From the cell containing the given text, extract its center point as (x, y) coordinate. 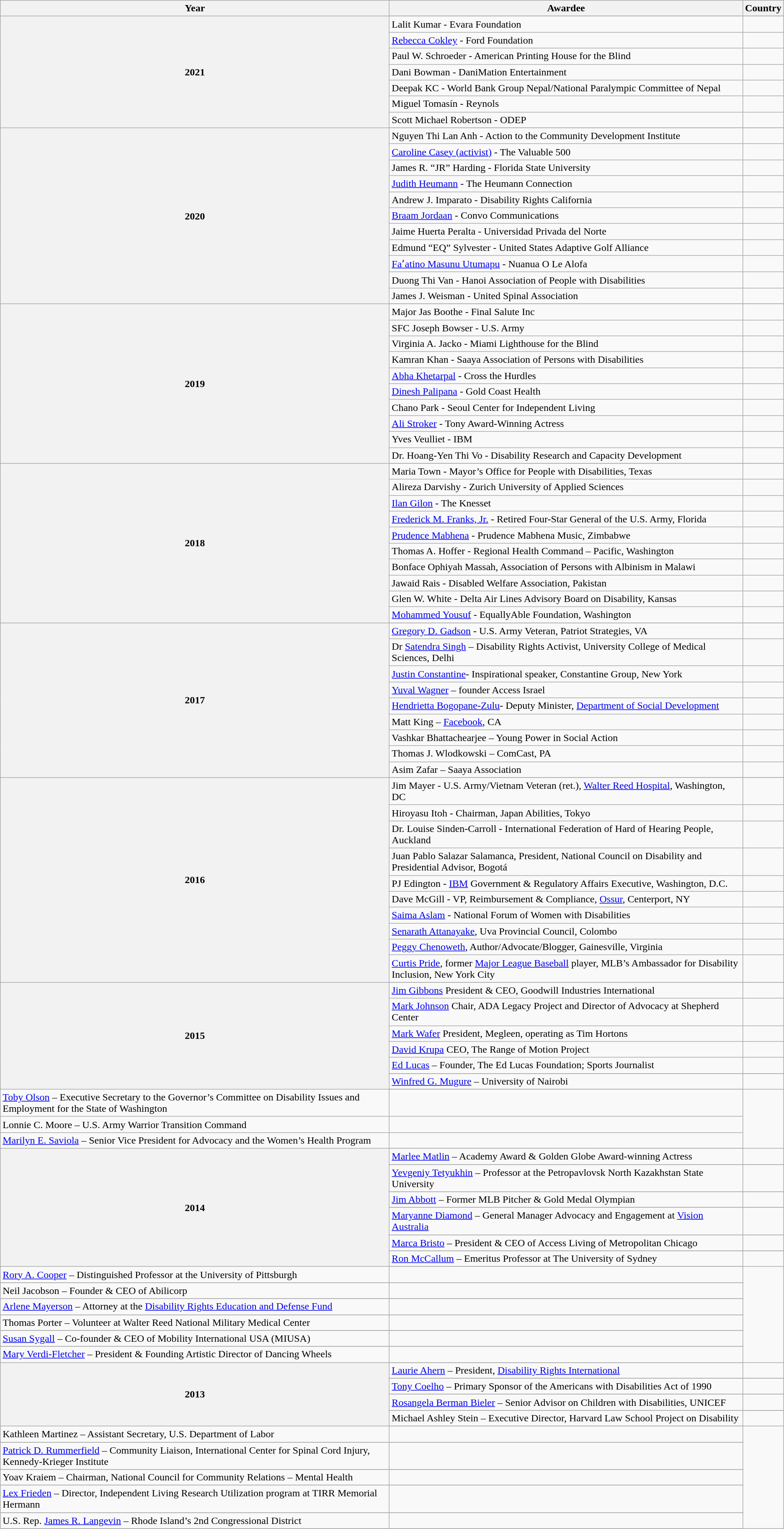
Bonface Ophiyah Massah, Association of Persons with Albinism in Malawi (566, 567)
Country (763, 8)
Awardee (566, 8)
Lex Frieden – Director, Independent Living Research Utilization program at TIRR Memorial Hermann (195, 1499)
2017 (195, 700)
Alireza Darvishy - Zurich University of Applied Sciences (566, 487)
Dr. Hoang-Yen Thi Vo - Disability Research and Capacity Development (566, 455)
Ilan Gilon - The Knesset (566, 503)
SFC Joseph Bowser - U.S. Army (566, 328)
Senarath Attanayake, Uva Provincial Council, Colombo (566, 931)
Deepak KC - World Bank Group Nepal/National Paralympic Committee of Nepal (566, 88)
Hiroyasu Itoh - Chairman, Japan Abilities, Tokyo (566, 813)
Mary Verdi-Fletcher – President & Founding Artistic Director of Dancing Wheels (195, 1354)
Jim Gibbons President & CEO, Goodwill Industries International (566, 990)
Judith Heumann - The Heumann Connection (566, 183)
Virginia A. Jacko - Miami Lighthouse for the Blind (566, 344)
2019 (195, 384)
Patrick D. Rummerfield – Community Liaison, International Center for Spinal Cord Injury, Kennedy-Krieger Institute (195, 1455)
Yves Veulliet - IBM (566, 439)
Matt King – Facebook, CA (566, 722)
Mark Johnson Chair, ADA Legacy Project and Director of Advocacy at Shepherd Center (566, 1012)
2014 (195, 1207)
Thomas Porter – Volunteer at Walter Reed National Military Medical Center (195, 1322)
Dr Satendra Singh – Disability Rights Activist, University College of Medical Sciences, Delhi (566, 653)
Marca Bristo – President & CEO of Access Living of Metropolitan Chicago (566, 1243)
Gregory D. Gadson - U.S. Army Veteran, Patriot Strategies, VA (566, 631)
Yoav Kraiem – Chairman, National Council for Community Relations – Mental Health (195, 1477)
Neil Jacobson – Founder & CEO of Abilicorp (195, 1291)
Lonnie C. Moore – U.S. Army Warrior Transition Command (195, 1124)
Ed Lucas – Founder, The Ed Lucas Foundation; Sports Journalist (566, 1065)
Dani Bowman - DaniMation Entertainment (566, 72)
Kathleen Martinez – Assistant Secretary, U.S. Department of Labor (195, 1434)
Toby Olson – Executive Secretary to the Governor’s Committee on Disability Issues and Employment for the State of Washington (195, 1103)
Chano Park - Seoul Center for Independent Living (566, 408)
Jaime Huerta Peralta - Universidad Privada del Norte (566, 232)
U.S. Rep. James R. Langevin – Rhode Island’s 2nd Congressional District (195, 1521)
Rory A. Cooper – Distinguished Professor at the University of Pittsburgh (195, 1275)
James R. “JR” Harding - Florida State University (566, 168)
Scott Michael Robertson - ODEP (566, 120)
Rebecca Cokley - Ford Foundation (566, 40)
Rosangela Berman Bieler – Senior Advisor on Children with Disabilities, UNICEF (566, 1402)
Curtis Pride, former Major League Baseball player, MLB’s Ambassador for Disability Inclusion, New York City (566, 969)
James J. Weisman - United Spinal Association (566, 296)
Maria Town - Mayor’s Office for People with Disabilities, Texas (566, 471)
Hendrietta Bogopane-Zulu- Deputy Minister, Department of Social Development (566, 706)
Frederick M. Franks, Jr. - Retired Four-Star General of the U.S. Army, Florida (566, 519)
Lalit Kumar - Evara Foundation (566, 24)
PJ Edington - IBM Government & Regulatory Affairs Executive, Washington, D.C. (566, 883)
Winfred G. Mugure – University of Nairobi (566, 1081)
Paul W. Schroeder - American Printing House for the Blind (566, 56)
Arlene Mayerson – Attorney at the Disability Rights Education and Defense Fund (195, 1307)
Braam Jordaan - Convo Communications (566, 216)
Thomas A. Hoffer - Regional Health Command – Pacific, Washington (566, 551)
2021 (195, 72)
Faʻatino Masunu Utumapu - Nuanua O Le Alofa (566, 264)
Jim Abbott – Former MLB Pitcher & Gold Medal Olympian (566, 1200)
Vashkar Bhattachearjee – Young Power in Social Action (566, 738)
Dinesh Palipana - Gold Coast Health (566, 392)
Ron McCallum – Emeritus Professor at The University of Sydney (566, 1259)
Nguyen Thi Lan Anh - Action to the Community Development Institute (566, 136)
2016 (195, 880)
Edmund “EQ” Sylvester - United States Adaptive Golf Alliance (566, 248)
Dr. Louise Sinden-Carroll - International Federation of Hard of Hearing People, Auckland (566, 834)
Juan Pablo Salazar Salamanca, President, National Council on Disability and Presidential Advisor, Bogotá (566, 861)
Asim Zafar – Saaya Association (566, 770)
Duong Thi Van - Hanoi Association of People with Disabilities (566, 280)
Mark Wafer President, Megleen, operating as Tim Hortons (566, 1033)
Caroline Casey (activist) - The Valuable 500 (566, 152)
Kamran Khan - Saaya Association of Persons with Disabilities (566, 360)
Thomas J. Wlodkowski – ComCast, PA (566, 754)
Miguel Tomasín - Reynols (566, 104)
Abha Khetarpal - Cross the Hurdles (566, 376)
Dave McGill - VP, Reimbursement & Compliance, Ossur, Centerport, NY (566, 899)
Justin Constantine- Inspirational speaker, Constantine Group, New York (566, 674)
Yuval Wagner – founder Access Israel (566, 690)
Tony Coelho – Primary Sponsor of the Americans with Disabilities Act of 1990 (566, 1386)
Major Jas Boothe - Final Salute Inc (566, 312)
Michael Ashley Stein – Executive Director, Harvard Law School Project on Disability (566, 1418)
David Krupa CEO, The Range of Motion Project (566, 1049)
Maryanne Diamond – General Manager Advocacy and Engagement at Vision Australia (566, 1222)
Year (195, 8)
Saima Aslam - National Forum of Women with Disabilities (566, 915)
Glen W. White - Delta Air Lines Advisory Board on Disability, Kansas (566, 599)
Prudence Mabhena - Prudence Mabhena Music, Zimbabwe (566, 535)
Ali Stroker - Tony Award-Winning Actress (566, 424)
2020 (195, 216)
Mohammed Yousuf - EquallyAble Foundation, Washington (566, 615)
2018 (195, 543)
Marilyn E. Saviola – Senior Vice President for Advocacy and the Women’s Health Program (195, 1140)
2013 (195, 1394)
Susan Sygall – Co-founder & CEO of Mobility International USA (MIUSA) (195, 1338)
Yevgeniy Tetyukhin – Professor at the Petropavlovsk North Kazakhstan State University (566, 1178)
Andrew J. Imparato - Disability Rights California (566, 200)
Peggy Chenoweth, Author/Advocate/Blogger, Gainesville, Virginia (566, 947)
Laurie Ahern – President, Disability Rights International (566, 1370)
Jawaid Rais - Disabled Welfare Association, Pakistan (566, 583)
2015 (195, 1036)
Jim Mayer - U.S. Army/Vietnam Veteran (ret.), Walter Reed Hospital, Washington, DC (566, 791)
Marlee Matlin – Academy Award & Golden Globe Award-winning Actress (566, 1156)
